Return the [x, y] coordinate for the center point of the cell that contains the specified text.  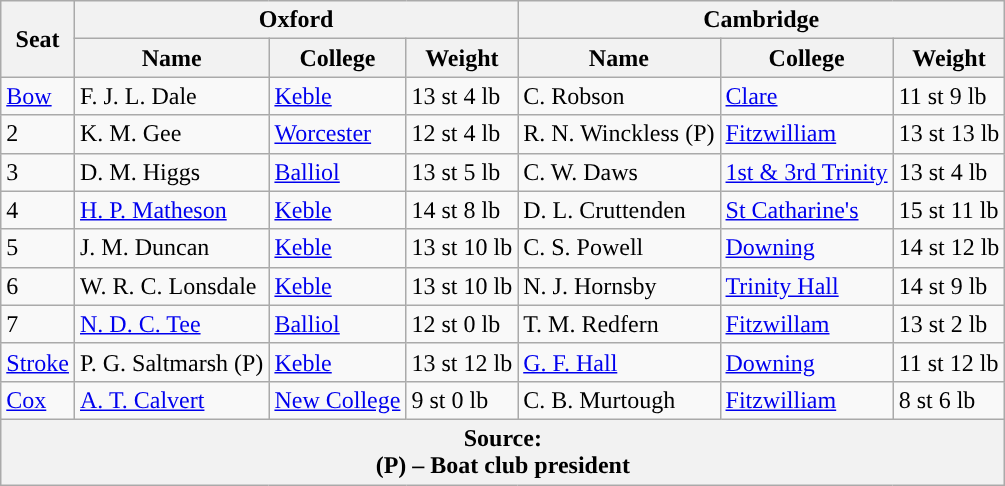
J. M. Duncan [171, 248]
G. F. Hall [619, 362]
2 [38, 134]
D. M. Higgs [171, 172]
12 st 4 lb [462, 134]
K. M. Gee [171, 134]
C. Robson [619, 96]
7 [38, 324]
Clare [806, 96]
5 [38, 248]
R. N. Winckless (P) [619, 134]
Trinity Hall [806, 286]
11 st 12 lb [949, 362]
H. P. Matheson [171, 210]
Seat [38, 39]
14 st 9 lb [949, 286]
Stroke [38, 362]
13 st 5 lb [462, 172]
New College [338, 400]
St Catharine's [806, 210]
Bow [38, 96]
Cox [38, 400]
13 st 2 lb [949, 324]
14 st 8 lb [462, 210]
A. T. Calvert [171, 400]
12 st 0 lb [462, 324]
14 st 12 lb [949, 248]
9 st 0 lb [462, 400]
4 [38, 210]
N. J. Hornsby [619, 286]
8 st 6 lb [949, 400]
Worcester [338, 134]
T. M. Redfern [619, 324]
Fitzwillam [806, 324]
Source:(P) – Boat club president [503, 452]
13 st 12 lb [462, 362]
P. G. Saltmarsh (P) [171, 362]
N. D. C. Tee [171, 324]
11 st 9 lb [949, 96]
Cambridge [762, 20]
3 [38, 172]
1st & 3rd Trinity [806, 172]
F. J. L. Dale [171, 96]
6 [38, 286]
C. W. Daws [619, 172]
15 st 11 lb [949, 210]
13 st 13 lb [949, 134]
Oxford [296, 20]
C. B. Murtough [619, 400]
W. R. C. Lonsdale [171, 286]
D. L. Cruttenden [619, 210]
C. S. Powell [619, 248]
